Identify which cell holds the provided text, then report its (X, Y) central coordinate. 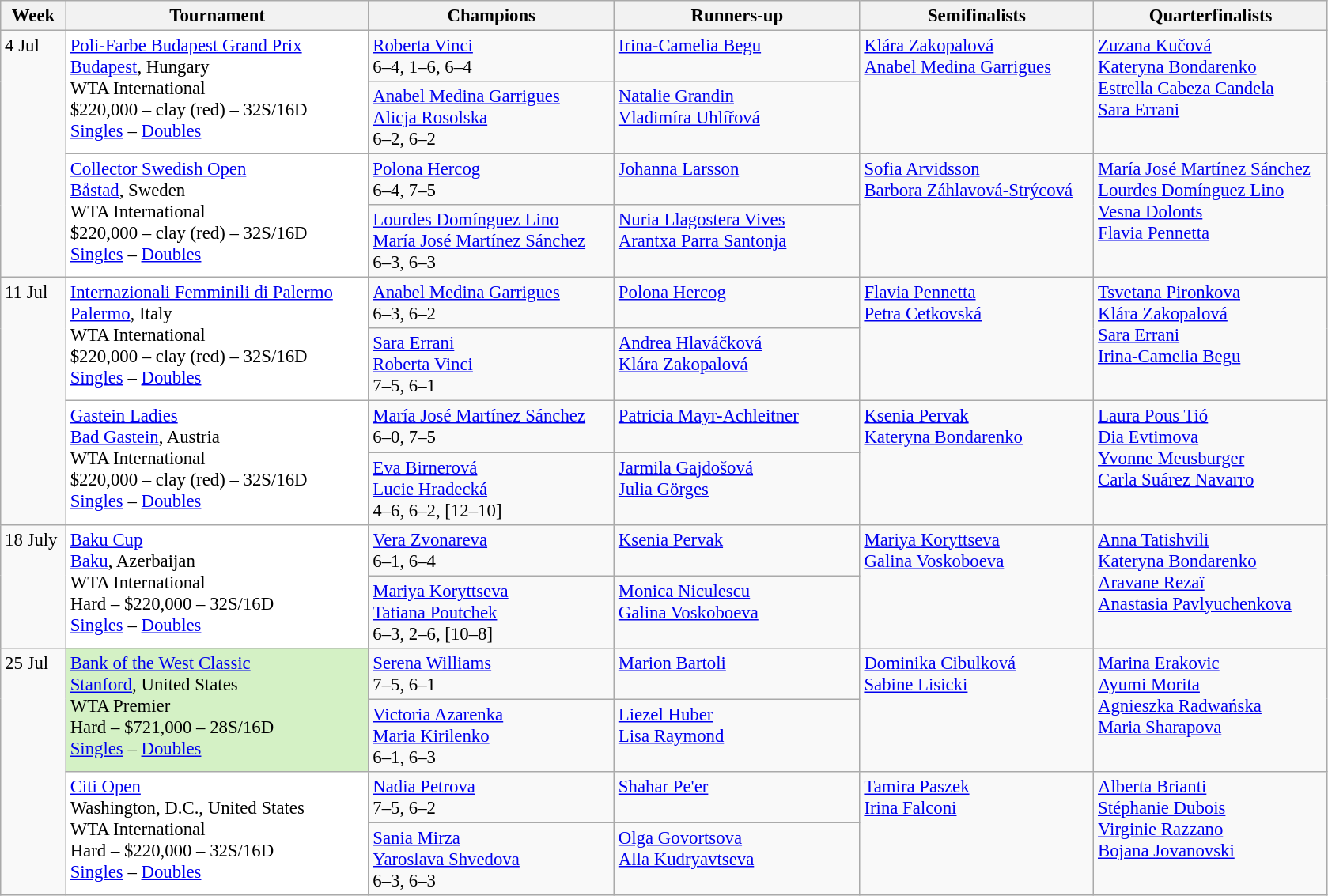
Serena Williams 7–5, 6–1 (492, 674)
Roberta Vinci 6–4, 1–6, 6–4 (492, 57)
Liezel Huber Lisa Raymond (737, 735)
Collector Swedish Open Båstad, SwedenWTA International $220,000 – clay (red) – 32S/16DSingles – Doubles (217, 216)
Laura Pous Tió Dia Evtimova Yvonne Meusburger Carla Suárez Navarro (1211, 463)
Polona Hercog 6–4, 7–5 (492, 180)
Citi Open Washington, D.C., United StatesWTA International Hard – $220,000 – 32S/16DSingles – Doubles (217, 834)
Lourdes Domínguez Lino María José Martínez Sánchez 6–3, 6–3 (492, 241)
Internazionali Femminili di Palermo Palermo, ItalyWTA International $220,000 – clay (red) – 32S/16DSingles – Doubles (217, 339)
Champions (492, 16)
Anna Tatishvili Kateryna Bondarenko Aravane Rezaï Anastasia Pavlyuchenkova (1211, 586)
Ksenia Pervak (737, 550)
Nadia Petrova 7–5, 6–2 (492, 797)
Sania Mirza Yaroslava Shvedova 6–3, 6–3 (492, 859)
Zuzana Kučová Kateryna Bondarenko Estrella Cabeza Candela Sara Errani (1211, 93)
Olga Govortsova Alla Kudryavtseva (737, 859)
Nuria Llagostera Vives Arantxa Parra Santonja (737, 241)
Klára Zakopalová Anabel Medina Garrigues (977, 93)
Quarterfinalists (1211, 16)
Victoria Azarenka Maria Kirilenko 6–1, 6–3 (492, 735)
Shahar Pe'er (737, 797)
Irina-Camelia Begu (737, 57)
Dominika Cibulková Sabine Lisicki (977, 709)
Tamira Paszek Irina Falconi (977, 834)
María José Martínez Sánchez 6–0, 7–5 (492, 427)
11 Jul (33, 401)
María José Martínez Sánchez Lourdes Domínguez Lino Vesna Dolonts Flavia Pennetta (1211, 216)
Runners-up (737, 16)
Baku Cup Baku, AzerbaijanWTA International Hard – $220,000 – 32S/16DSingles – Doubles (217, 586)
4 Jul (33, 154)
Eva Birnerová Lucie Hradecká 4–6, 6–2, [12–10] (492, 489)
Sofia Arvidsson Barbora Záhlavová-Strýcová (977, 216)
Poli-Farbe Budapest Grand Prix Budapest, HungaryWTA International $220,000 – clay (red) – 32S/16DSingles – Doubles (217, 93)
Gastein Ladies Bad Gastein, AustriaWTA International $220,000 – clay (red) – 32S/16DSingles – Doubles (217, 463)
Andrea Hlaváčková Klára Zakopalová (737, 365)
25 Jul (33, 771)
Natalie Grandin Vladimíra Uhlířová (737, 118)
Flavia Pennetta Petra Cetkovská (977, 339)
Anabel Medina Garrigues 6–3, 6–2 (492, 304)
Johanna Larsson (737, 180)
Week (33, 16)
Sara Errani Roberta Vinci 7–5, 6–1 (492, 365)
Polona Hercog (737, 304)
Tsvetana Pironkova Klára Zakopalová Sara Errani Irina-Camelia Begu (1211, 339)
Patricia Mayr-Achleitner (737, 427)
Marina Erakovic Ayumi Morita Agnieszka Radwańska Maria Sharapova (1211, 709)
Anabel Medina Garrigues Alicja Rosolska 6–2, 6–2 (492, 118)
Vera Zvonareva 6–1, 6–4 (492, 550)
Tournament (217, 16)
Marion Bartoli (737, 674)
Alberta Brianti Stéphanie Dubois Virginie Razzano Bojana Jovanovski (1211, 834)
Jarmila Gajdošová Julia Görges (737, 489)
Monica Niculescu Galina Voskoboeva (737, 612)
Semifinalists (977, 16)
Mariya Koryttseva Galina Voskoboeva (977, 586)
Ksenia Pervak Kateryna Bondarenko (977, 463)
18 July (33, 586)
Mariya Koryttseva Tatiana Poutchek 6–3, 2–6, [10–8] (492, 612)
Bank of the West Classic Stanford, United StatesWTA Premier Hard – $721,000 – 28S/16DSingles – Doubles (217, 709)
